Search for the cell housing the specified text and yield its (x, y) center coordinate. 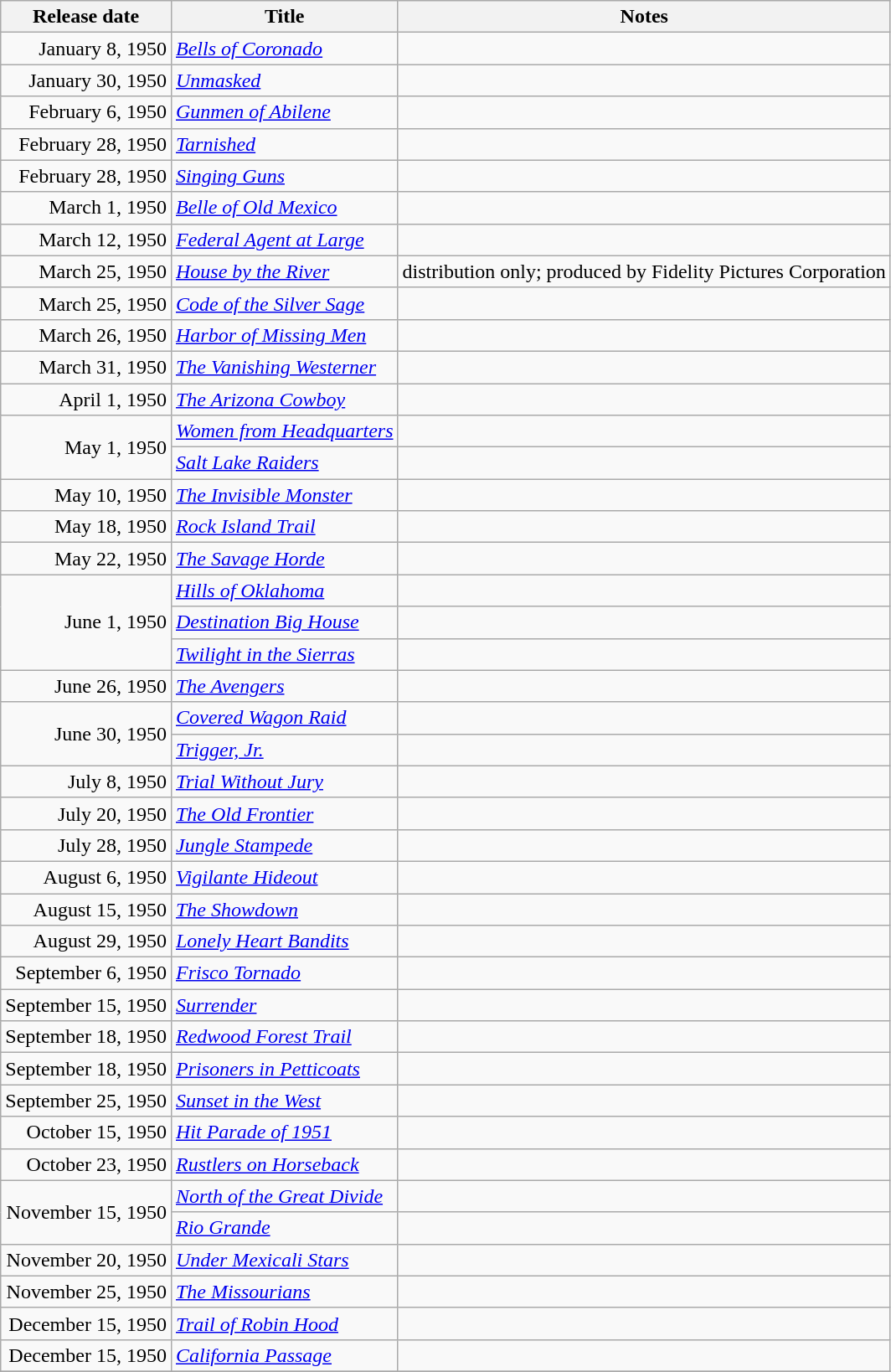
May 1, 1950 (86, 447)
Rio Grande (285, 1228)
Harbor of Missing Men (285, 335)
Title (285, 17)
Prisoners in Petticoats (285, 1069)
July 28, 1950 (86, 845)
Vigilante Hideout (285, 877)
Hills of Oklahoma (285, 591)
The Arizona Cowboy (285, 400)
The Missourians (285, 1292)
Rustlers on Horseback (285, 1164)
Women from Headquarters (285, 431)
House by the River (285, 271)
October 15, 1950 (86, 1132)
Gunmen of Abilene (285, 112)
November 20, 1950 (86, 1260)
March 12, 1950 (86, 240)
October 23, 1950 (86, 1164)
The Old Frontier (285, 813)
The Avengers (285, 686)
May 22, 1950 (86, 559)
February 6, 1950 (86, 112)
Surrender (285, 1005)
Release date (86, 17)
Belle of Old Mexico (285, 208)
Frisco Tornado (285, 973)
Destination Big House (285, 622)
Redwood Forest Trail (285, 1037)
Lonely Heart Bandits (285, 941)
January 30, 1950 (86, 80)
The Savage Horde (285, 559)
July 20, 1950 (86, 813)
March 26, 1950 (86, 335)
Jungle Stampede (285, 845)
August 6, 1950 (86, 877)
March 31, 1950 (86, 367)
March 1, 1950 (86, 208)
Trial Without Jury (285, 781)
June 1, 1950 (86, 622)
The Invisible Monster (285, 495)
The Showdown (285, 909)
Rock Island Trail (285, 527)
November 25, 1950 (86, 1292)
September 15, 1950 (86, 1005)
Trail of Robin Hood (285, 1323)
Sunset in the West (285, 1101)
Trigger, Jr. (285, 750)
January 8, 1950 (86, 49)
The Vanishing Westerner (285, 367)
September 25, 1950 (86, 1101)
California Passage (285, 1355)
Hit Parade of 1951 (285, 1132)
Tarnished (285, 144)
Covered Wagon Raid (285, 718)
May 10, 1950 (86, 495)
November 15, 1950 (86, 1212)
Bells of Coronado (285, 49)
distribution only; produced by Fidelity Pictures Corporation (644, 271)
Notes (644, 17)
June 26, 1950 (86, 686)
July 8, 1950 (86, 781)
Code of the Silver Sage (285, 303)
August 15, 1950 (86, 909)
April 1, 1950 (86, 400)
North of the Great Divide (285, 1196)
Federal Agent at Large (285, 240)
June 30, 1950 (86, 734)
Singing Guns (285, 176)
Twilight in the Sierras (285, 654)
August 29, 1950 (86, 941)
Salt Lake Raiders (285, 463)
May 18, 1950 (86, 527)
September 6, 1950 (86, 973)
Under Mexicali Stars (285, 1260)
Unmasked (285, 80)
